Output the (x, y) coordinate of the center of the cell containing the given text.  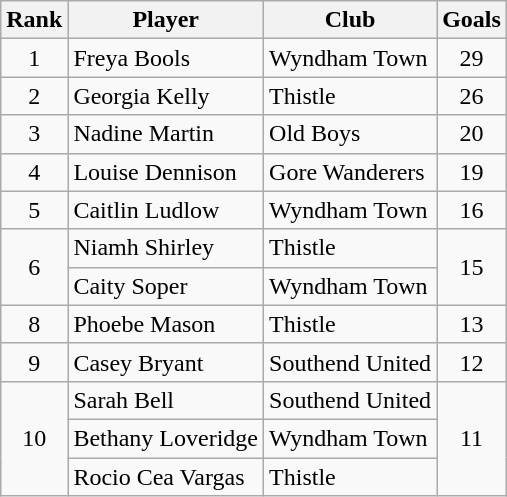
8 (34, 324)
16 (472, 210)
6 (34, 267)
10 (34, 438)
Club (350, 20)
2 (34, 96)
Freya Bools (166, 58)
Rocio Cea Vargas (166, 477)
Gore Wanderers (350, 172)
15 (472, 267)
29 (472, 58)
Louise Dennison (166, 172)
Rank (34, 20)
9 (34, 362)
Caity Soper (166, 286)
3 (34, 134)
1 (34, 58)
11 (472, 438)
20 (472, 134)
26 (472, 96)
Casey Bryant (166, 362)
12 (472, 362)
Sarah Bell (166, 400)
5 (34, 210)
19 (472, 172)
Bethany Loveridge (166, 438)
4 (34, 172)
13 (472, 324)
Player (166, 20)
Goals (472, 20)
Niamh Shirley (166, 248)
Old Boys (350, 134)
Nadine Martin (166, 134)
Caitlin Ludlow (166, 210)
Georgia Kelly (166, 96)
Phoebe Mason (166, 324)
